From the cell containing the given text, extract its center point as (x, y) coordinate. 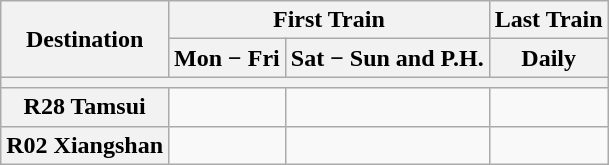
R28 Tamsui (85, 107)
First Train (330, 20)
Sat − Sun and P.H. (387, 58)
Last Train (548, 20)
Daily (548, 58)
Mon − Fri (228, 58)
Destination (85, 39)
R02 Xiangshan (85, 145)
